Scan for the cell matching the given text and deliver its (X, Y) coordinate at center. 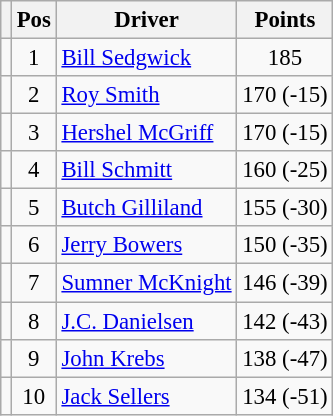
Bill Schmitt (146, 170)
1 (34, 58)
Hershel McGriff (146, 133)
J.C. Danielsen (146, 321)
Points (285, 20)
Jack Sellers (146, 396)
Butch Gilliland (146, 208)
Bill Sedgwick (146, 58)
5 (34, 208)
160 (-25) (285, 170)
2 (34, 95)
138 (-47) (285, 358)
9 (34, 358)
4 (34, 170)
8 (34, 321)
10 (34, 396)
142 (-43) (285, 321)
185 (285, 58)
3 (34, 133)
146 (-39) (285, 283)
6 (34, 245)
Driver (146, 20)
Jerry Bowers (146, 245)
Pos (34, 20)
7 (34, 283)
Roy Smith (146, 95)
150 (-35) (285, 245)
134 (-51) (285, 396)
Sumner McKnight (146, 283)
John Krebs (146, 358)
155 (-30) (285, 208)
